Return the [x, y] coordinate for the center point of the cell that contains the specified text.  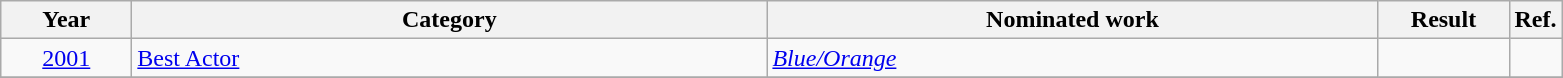
Best Actor [450, 58]
Nominated work [1072, 20]
Category [450, 20]
Year [66, 20]
Result [1444, 20]
2001 [66, 58]
Blue/Orange [1072, 58]
Ref. [1536, 20]
